Locate the cell with the specified text and output its [X, Y] center coordinate. 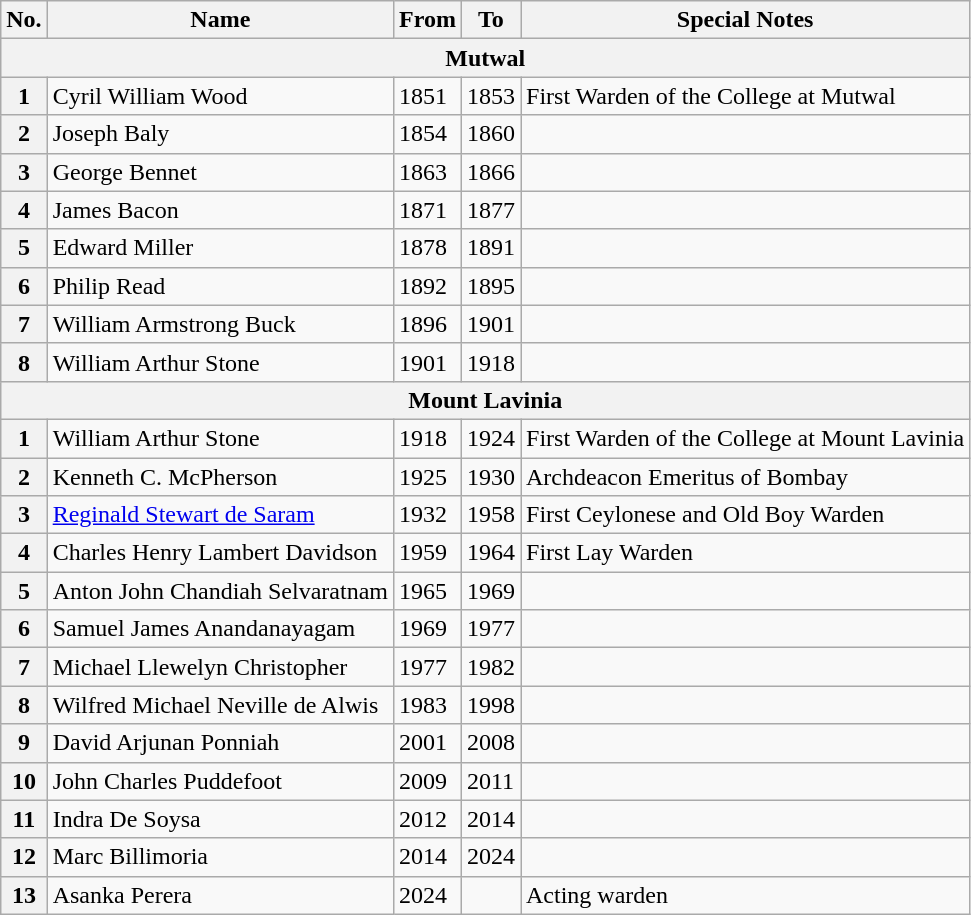
1930 [490, 477]
Charles Henry Lambert Davidson [220, 553]
13 [24, 895]
9 [24, 743]
First Warden of the College at Mutwal [744, 96]
2008 [490, 743]
From [427, 20]
1854 [427, 134]
1877 [490, 210]
10 [24, 781]
Michael Llewelyn Christopher [220, 667]
12 [24, 857]
Anton John Chandiah Selvaratnam [220, 591]
David Arjunan Ponniah [220, 743]
James Bacon [220, 210]
1983 [427, 705]
Asanka Perera [220, 895]
1924 [490, 438]
1871 [427, 210]
1932 [427, 515]
1863 [427, 172]
1895 [490, 286]
Indra De Soysa [220, 819]
No. [24, 20]
First Lay Warden [744, 553]
1982 [490, 667]
Wilfred Michael Neville de Alwis [220, 705]
To [490, 20]
Reginald Stewart de Saram [220, 515]
First Ceylonese and Old Boy Warden [744, 515]
First Warden of the College at Mount Lavinia [744, 438]
2012 [427, 819]
1965 [427, 591]
Mount Lavinia [486, 400]
1851 [427, 96]
1891 [490, 248]
2009 [427, 781]
1998 [490, 705]
1866 [490, 172]
John Charles Puddefoot [220, 781]
1896 [427, 324]
Samuel James Anandanayagam [220, 629]
2011 [490, 781]
1964 [490, 553]
Special Notes [744, 20]
Marc Billimoria [220, 857]
11 [24, 819]
1860 [490, 134]
Name [220, 20]
1925 [427, 477]
Cyril William Wood [220, 96]
Acting warden [744, 895]
Joseph Baly [220, 134]
George Bennet [220, 172]
2001 [427, 743]
Archdeacon Emeritus of Bombay [744, 477]
Edward Miller [220, 248]
William Armstrong Buck [220, 324]
1892 [427, 286]
1878 [427, 248]
Kenneth C. McPherson [220, 477]
1853 [490, 96]
1958 [490, 515]
1959 [427, 553]
Mutwal [486, 58]
Philip Read [220, 286]
